Determine the [x, y] coordinate at the center of the cell enclosing the given text.  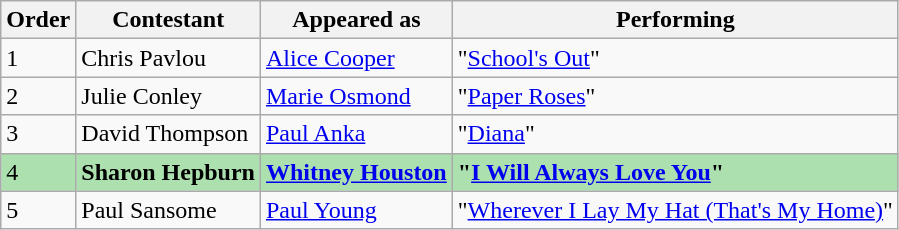
"Diana" [675, 134]
"School's Out" [675, 58]
"Wherever I Lay My Hat (That's My Home)" [675, 210]
Sharon Hepburn [168, 172]
Alice Cooper [356, 58]
Whitney Houston [356, 172]
Paul Anka [356, 134]
David Thompson [168, 134]
Order [38, 20]
Paul Young [356, 210]
Contestant [168, 20]
Marie Osmond [356, 96]
5 [38, 210]
Appeared as [356, 20]
Performing [675, 20]
2 [38, 96]
Paul Sansome [168, 210]
"I Will Always Love You" [675, 172]
Julie Conley [168, 96]
1 [38, 58]
"Paper Roses" [675, 96]
4 [38, 172]
Chris Pavlou [168, 58]
3 [38, 134]
